Locate the cell with the specified text and output its [x, y] center coordinate. 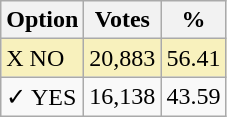
X NO [42, 58]
20,883 [122, 58]
% [194, 20]
56.41 [194, 58]
Votes [122, 20]
43.59 [194, 97]
16,138 [122, 97]
✓ YES [42, 97]
Option [42, 20]
